For the text-containing cell, return its midpoint in (X, Y) coordinate format. 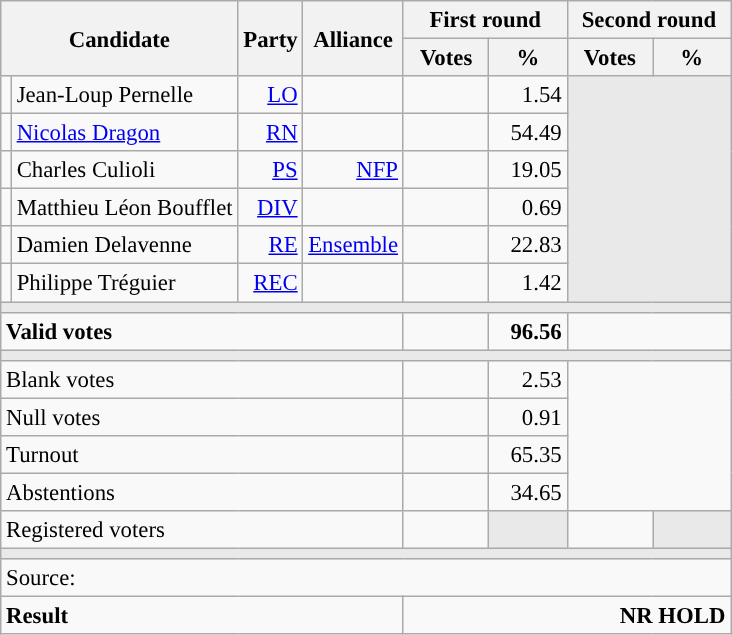
RE (270, 245)
1.42 (528, 283)
Nicolas Dragon (124, 133)
Ensemble (353, 245)
NR HOLD (566, 616)
19.05 (528, 170)
Party (270, 38)
Abstentions (202, 492)
22.83 (528, 245)
RN (270, 133)
Valid votes (202, 331)
Jean-Loup Pernelle (124, 95)
Philippe Tréguier (124, 283)
Blank votes (202, 379)
Null votes (202, 417)
Candidate (120, 38)
DIV (270, 208)
1.54 (528, 95)
0.69 (528, 208)
REC (270, 283)
Charles Culioli (124, 170)
0.91 (528, 417)
Source: (366, 578)
NFP (353, 170)
54.49 (528, 133)
Matthieu Léon Boufflet (124, 208)
Registered voters (202, 530)
96.56 (528, 331)
LO (270, 95)
Alliance (353, 38)
First round (485, 20)
65.35 (528, 455)
Second round (649, 20)
PS (270, 170)
34.65 (528, 492)
Result (202, 616)
Damien Delavenne (124, 245)
2.53 (528, 379)
Turnout (202, 455)
